Find where the given text appears and provide that cell's center as [x, y] coordinate. 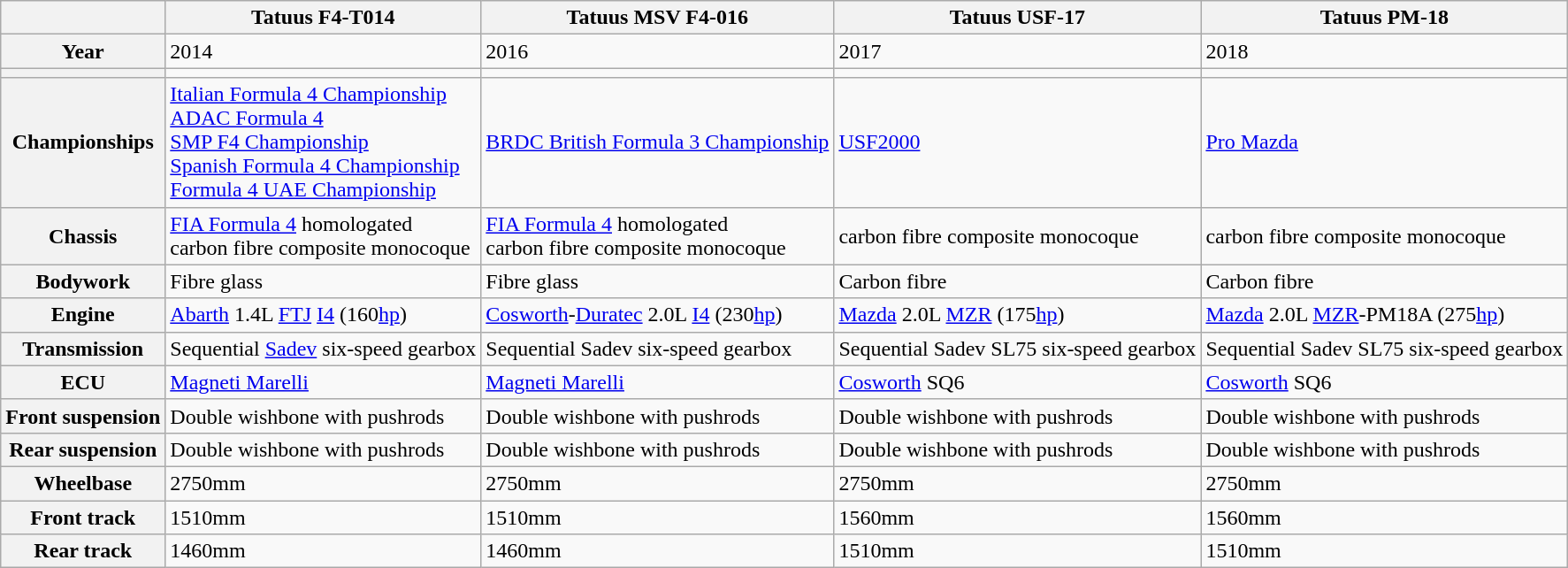
Engine [83, 315]
Abarth 1.4L FTJ I4 (160hp) [324, 315]
Front track [83, 518]
Year [83, 51]
Cosworth-Duratec 2.0L I4 (230hp) [658, 315]
2014 [324, 51]
2018 [1385, 51]
Bodywork [83, 281]
Tatuus PM-18 [1385, 18]
Mazda 2.0L MZR (175hp) [1017, 315]
ECU [83, 382]
Tatuus USF-17 [1017, 18]
BRDC British Formula 3 Championship [658, 142]
Wheelbase [83, 483]
Mazda 2.0L MZR-PM18A (275hp) [1385, 315]
Italian Formula 4 Championship ADAC Formula 4 SMP F4 Championship Spanish Formula 4 Championship Formula 4 UAE Championship [324, 142]
Pro Mazda [1385, 142]
Chassis [83, 235]
Tatuus MSV F4-016 [658, 18]
2016 [658, 51]
Tatuus F4-T014 [324, 18]
Front suspension [83, 416]
2017 [1017, 51]
Championships [83, 142]
Rear track [83, 551]
Rear suspension [83, 449]
USF2000 [1017, 142]
Transmission [83, 349]
